Scan for the cell matching the given text and deliver its [X, Y] coordinate at center. 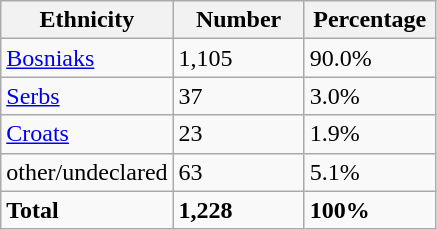
Percentage [370, 20]
37 [238, 96]
other/undeclared [87, 172]
23 [238, 134]
1.9% [370, 134]
90.0% [370, 58]
Total [87, 210]
Croats [87, 134]
Serbs [87, 96]
1,105 [238, 58]
5.1% [370, 172]
63 [238, 172]
3.0% [370, 96]
Number [238, 20]
Bosniaks [87, 58]
100% [370, 210]
Ethnicity [87, 20]
1,228 [238, 210]
